Locate the cell with the specified text and output its (X, Y) center coordinate. 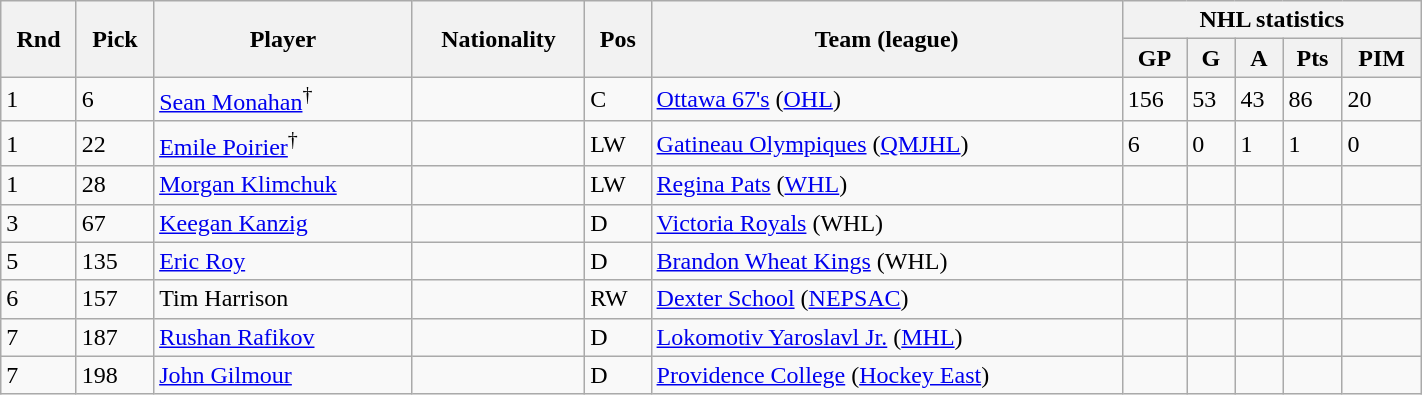
John Gilmour (284, 375)
Brandon Wheat Kings (WHL) (886, 261)
Emile Poirier† (284, 144)
A (1259, 58)
Providence College (Hockey East) (886, 375)
Rnd (39, 39)
Lokomotiv Yaroslavl Jr. (MHL) (886, 337)
67 (114, 223)
3 (39, 223)
Regina Pats (WHL) (886, 185)
86 (1312, 100)
5 (39, 261)
Team (league) (886, 39)
NHL statistics (1272, 20)
Ottawa 67's (OHL) (886, 100)
Pick (114, 39)
GP (1154, 58)
43 (1259, 100)
Dexter School (NEPSAC) (886, 299)
Sean Monahan† (284, 100)
Rushan Rafikov (284, 337)
Morgan Klimchuk (284, 185)
Gatineau Olympiques (QMJHL) (886, 144)
198 (114, 375)
157 (114, 299)
Keegan Kanzig (284, 223)
Tim Harrison (284, 299)
RW (618, 299)
PIM (1382, 58)
G (1211, 58)
135 (114, 261)
156 (1154, 100)
Victoria Royals (WHL) (886, 223)
20 (1382, 100)
22 (114, 144)
28 (114, 185)
Pts (1312, 58)
Player (284, 39)
Eric Roy (284, 261)
Nationality (498, 39)
Pos (618, 39)
187 (114, 337)
C (618, 100)
53 (1211, 100)
